Find where the given text appears and provide that cell's center as (X, Y) coordinate. 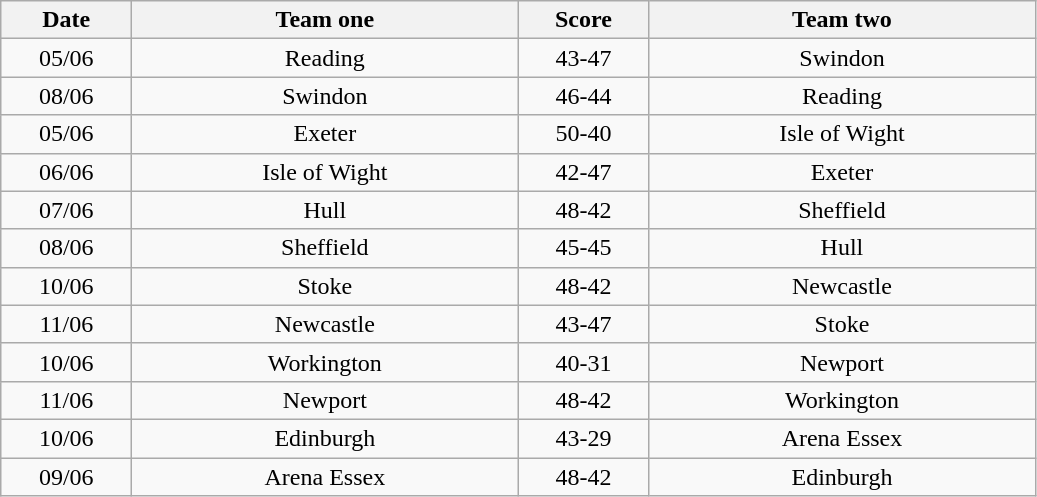
40-31 (584, 362)
42-47 (584, 172)
Team one (325, 20)
Team two (842, 20)
50-40 (584, 134)
Date (66, 20)
06/06 (66, 172)
43-29 (584, 438)
45-45 (584, 248)
46-44 (584, 96)
07/06 (66, 210)
Score (584, 20)
09/06 (66, 477)
